Return the [x, y] coordinate for the center point of the cell that contains the specified text.  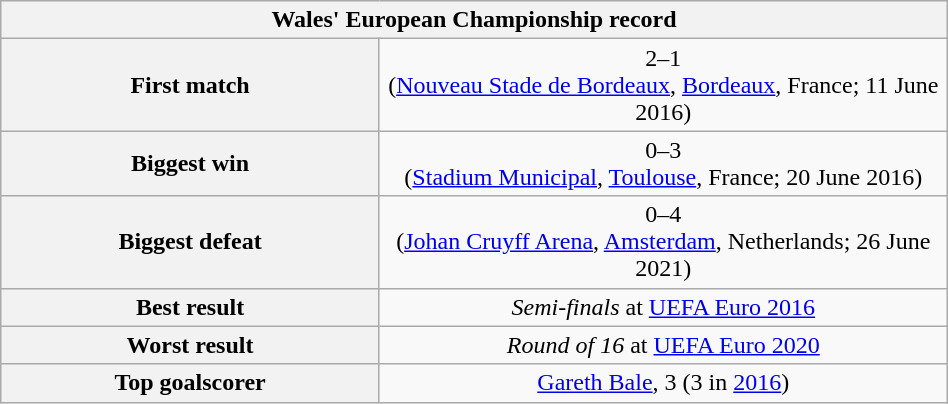
Top goalscorer [190, 383]
0–4 (Johan Cruyff Arena, Amsterdam, Netherlands; 26 June 2021) [663, 242]
Gareth Bale, 3 (3 in 2016) [663, 383]
Wales' European Championship record [474, 20]
0–3 (Stadium Municipal, Toulouse, France; 20 June 2016) [663, 164]
Best result [190, 307]
Biggest win [190, 164]
2–1 (Nouveau Stade de Bordeaux, Bordeaux, France; 11 June 2016) [663, 85]
Semi-finals at UEFA Euro 2016 [663, 307]
Worst result [190, 345]
First match [190, 85]
Biggest defeat [190, 242]
Round of 16 at UEFA Euro 2020 [663, 345]
